Provide the [x, y] coordinate of the cell's center where the given text is located.  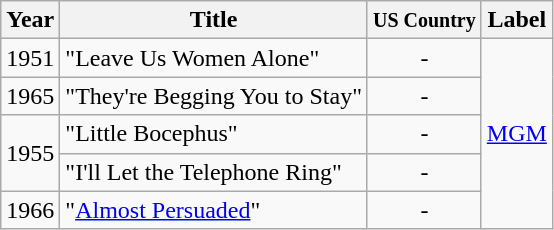
"Leave Us Women Alone" [214, 58]
"I'll Let the Telephone Ring" [214, 172]
US Country [424, 20]
"Almost Persuaded" [214, 210]
Label [516, 20]
Year [30, 20]
1966 [30, 210]
1951 [30, 58]
"They're Begging You to Stay" [214, 96]
1965 [30, 96]
MGM [516, 134]
Title [214, 20]
"Little Bocephus" [214, 134]
1955 [30, 153]
